For the text-containing cell, return its midpoint in (x, y) coordinate format. 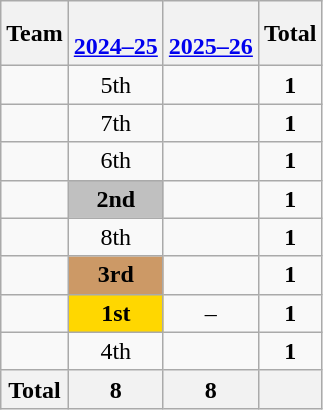
3rd (116, 275)
1st (116, 313)
5th (116, 85)
6th (116, 161)
2024–25 (116, 34)
Team (35, 34)
7th (116, 123)
4th (116, 351)
2nd (116, 199)
2025–26 (210, 34)
– (210, 313)
8th (116, 237)
